Output the (x, y) coordinate of the center of the cell containing the given text.  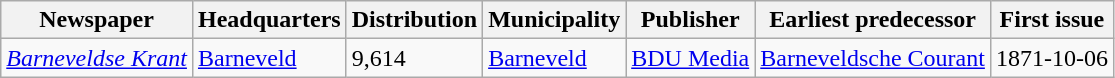
1871-10-06 (1052, 58)
BDU Media (690, 58)
Barneveldsche Courant (873, 58)
Distribution (414, 20)
9,614 (414, 58)
First issue (1052, 20)
Earliest predecessor (873, 20)
Headquarters (269, 20)
Newspaper (97, 20)
Municipality (554, 20)
Publisher (690, 20)
Barneveldse Krant (97, 58)
